Output the [X, Y] coordinate of the center of the cell containing the given text.  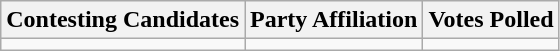
Party Affiliation [334, 20]
Contesting Candidates [123, 20]
Votes Polled [491, 20]
